Find where the given text appears and provide that cell's center as [X, Y] coordinate. 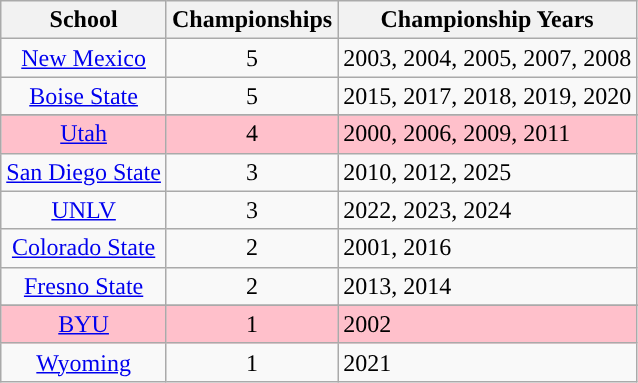
Wyoming [84, 362]
San Diego State [84, 172]
Championship Years [488, 20]
2001, 2016 [488, 248]
Colorado State [84, 248]
2002 [488, 324]
Fresno State [84, 286]
UNLV [84, 210]
School [84, 20]
2013, 2014 [488, 286]
New Mexico [84, 58]
Boise State [84, 96]
Championships [252, 20]
2022, 2023, 2024 [488, 210]
4 [252, 134]
2000, 2006, 2009, 2011 [488, 134]
2003, 2004, 2005, 2007, 2008 [488, 58]
BYU [84, 324]
2021 [488, 362]
2015, 2017, 2018, 2019, 2020 [488, 96]
2010, 2012, 2025 [488, 172]
Utah [84, 134]
